Locate the cell with the specified text and output its (x, y) center coordinate. 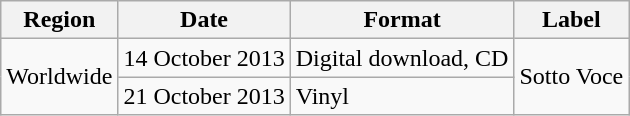
Sotto Voce (572, 77)
Label (572, 20)
Worldwide (60, 77)
Date (204, 20)
Region (60, 20)
Digital download, CD (402, 58)
Format (402, 20)
14 October 2013 (204, 58)
21 October 2013 (204, 96)
Vinyl (402, 96)
